Detect which cell encompasses the target text, then output its (X, Y) center coordinate. 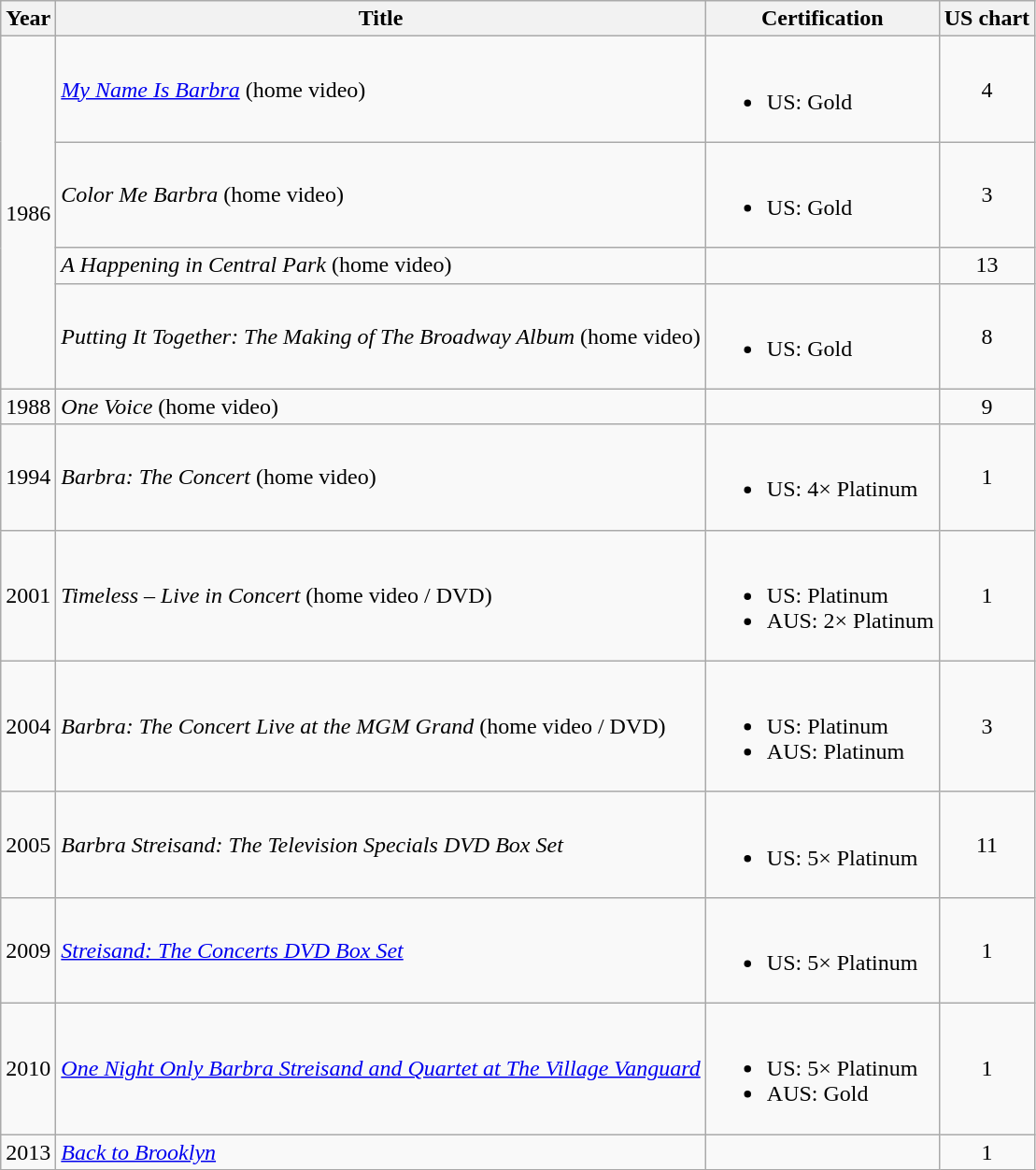
4 (986, 90)
US: PlatinumAUS: 2× Platinum (822, 595)
2001 (28, 595)
1994 (28, 477)
11 (986, 845)
US: 5× PlatinumAUS: Gold (822, 1068)
2009 (28, 949)
2005 (28, 845)
My Name Is Barbra (home video) (381, 90)
1986 (28, 213)
13 (986, 265)
One Voice (home video) (381, 407)
Title (381, 19)
2013 (28, 1152)
Barbra Streisand: The Television Specials DVD Box Set (381, 845)
8 (986, 336)
Streisand: The Concerts DVD Box Set (381, 949)
US: PlatinumAUS: Platinum (822, 726)
9 (986, 407)
Barbra: The Concert Live at the MGM Grand (home video / DVD) (381, 726)
2010 (28, 1068)
US chart (986, 19)
Putting It Together: The Making of The Broadway Album (home video) (381, 336)
Back to Brooklyn (381, 1152)
Color Me Barbra (home video) (381, 194)
2004 (28, 726)
Certification (822, 19)
1988 (28, 407)
US: 4× Platinum (822, 477)
Barbra: The Concert (home video) (381, 477)
A Happening in Central Park (home video) (381, 265)
One Night Only Barbra Streisand and Quartet at The Village Vanguard (381, 1068)
Year (28, 19)
Timeless – Live in Concert (home video / DVD) (381, 595)
